Search for the cell housing the specified text and yield its (x, y) center coordinate. 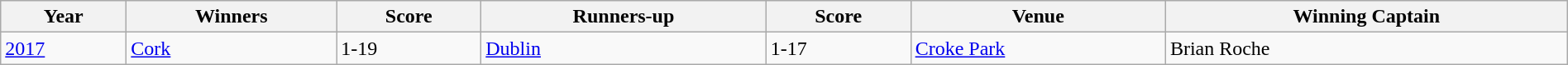
1-17 (839, 48)
Runners-up (624, 17)
Venue (1038, 17)
Croke Park (1038, 48)
Dublin (624, 48)
Cork (232, 48)
2017 (64, 48)
Winners (232, 17)
Year (64, 17)
Winning Captain (1366, 17)
Brian Roche (1366, 48)
1-19 (409, 48)
